Scan for the cell matching the given text and deliver its (X, Y) coordinate at center. 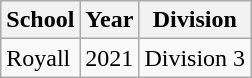
Year (110, 20)
Division 3 (195, 58)
School (40, 20)
2021 (110, 58)
Division (195, 20)
Royall (40, 58)
